Find where the given text appears and provide that cell's center as (X, Y) coordinate. 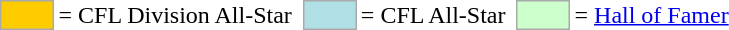
= CFL Division All-Star (175, 15)
= CFL All-Star (433, 15)
